Capture the cell that displays the provided text and extract its [x, y] central coordinate. 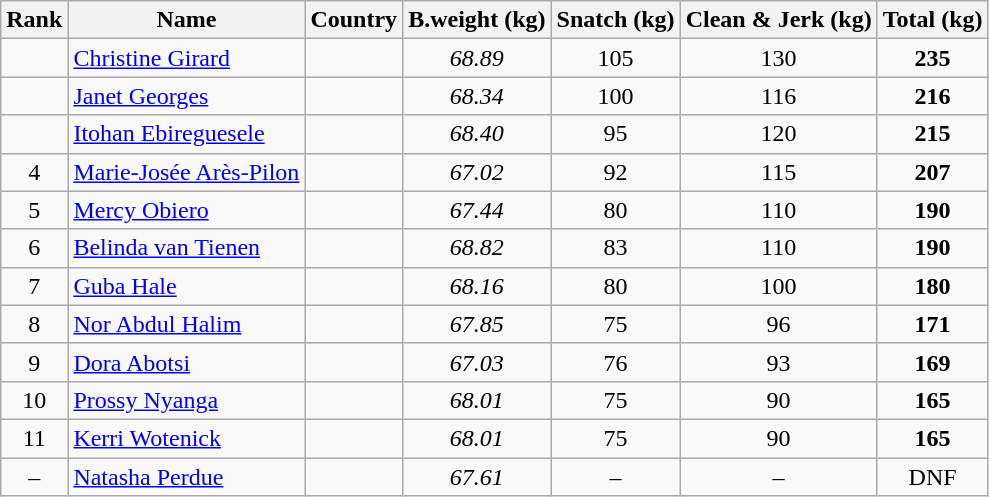
120 [778, 134]
Mercy Obiero [186, 210]
83 [616, 248]
68.16 [477, 286]
5 [34, 210]
169 [932, 362]
Kerri Wotenick [186, 438]
Janet Georges [186, 96]
171 [932, 324]
B.weight (kg) [477, 20]
Clean & Jerk (kg) [778, 20]
68.89 [477, 58]
180 [932, 286]
Prossy Nyanga [186, 400]
Snatch (kg) [616, 20]
Natasha Perdue [186, 477]
105 [616, 58]
92 [616, 172]
Guba Hale [186, 286]
Country [354, 20]
93 [778, 362]
9 [34, 362]
Name [186, 20]
67.85 [477, 324]
10 [34, 400]
215 [932, 134]
Marie-Josée Arès-Pilon [186, 172]
Rank [34, 20]
4 [34, 172]
Dora Abotsi [186, 362]
235 [932, 58]
Nor Abdul Halim [186, 324]
116 [778, 96]
76 [616, 362]
115 [778, 172]
68.82 [477, 248]
DNF [932, 477]
96 [778, 324]
Total (kg) [932, 20]
67.61 [477, 477]
216 [932, 96]
Belinda van Tienen [186, 248]
67.44 [477, 210]
6 [34, 248]
207 [932, 172]
11 [34, 438]
67.02 [477, 172]
68.34 [477, 96]
67.03 [477, 362]
8 [34, 324]
95 [616, 134]
Itohan Ebireguesele [186, 134]
130 [778, 58]
Christine Girard [186, 58]
68.40 [477, 134]
7 [34, 286]
